Identify which cell holds the provided text, then report its (X, Y) central coordinate. 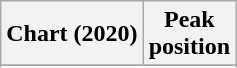
Chart (2020) (72, 34)
Peakposition (189, 34)
